Extract the (x, y) coordinate from the center of the cell holding the provided text.  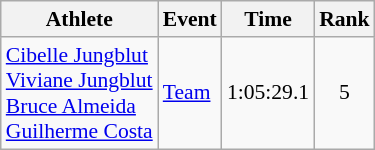
Rank (344, 19)
5 (344, 93)
1:05:29.1 (268, 93)
Athlete (80, 19)
Time (268, 19)
Cibelle JungblutViviane JungblutBruce AlmeidaGuilherme Costa (80, 93)
Event (190, 19)
Team (190, 93)
